For the text-containing cell, return its midpoint in (x, y) coordinate format. 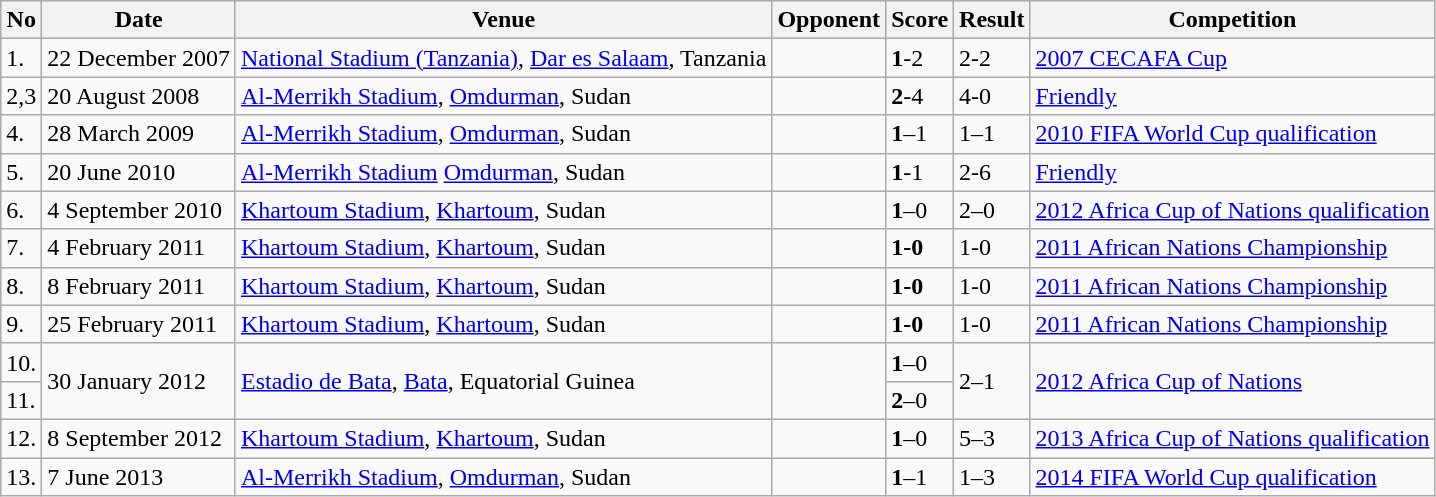
5–3 (992, 438)
2–1 (992, 381)
4. (22, 134)
Al-Merrikh Stadium Omdurman, Sudan (503, 172)
National Stadium (Tanzania), Dar es Salaam, Tanzania (503, 58)
Opponent (829, 20)
2-2 (992, 58)
1. (22, 58)
Result (992, 20)
No (22, 20)
2,3 (22, 96)
25 February 2011 (139, 324)
2-4 (920, 96)
5. (22, 172)
Score (920, 20)
Venue (503, 20)
4-0 (992, 96)
Competition (1232, 20)
2010 FIFA World Cup qualification (1232, 134)
30 January 2012 (139, 381)
12. (22, 438)
8 February 2011 (139, 286)
8. (22, 286)
10. (22, 362)
7. (22, 248)
2012 Africa Cup of Nations (1232, 381)
2-6 (992, 172)
2007 CECAFA Cup (1232, 58)
2013 Africa Cup of Nations qualification (1232, 438)
Date (139, 20)
8 September 2012 (139, 438)
Estadio de Bata, Bata, Equatorial Guinea (503, 381)
2012 Africa Cup of Nations qualification (1232, 210)
4 September 2010 (139, 210)
1–3 (992, 477)
1-2 (920, 58)
9. (22, 324)
28 March 2009 (139, 134)
6. (22, 210)
11. (22, 400)
20 August 2008 (139, 96)
7 June 2013 (139, 477)
22 December 2007 (139, 58)
13. (22, 477)
2014 FIFA World Cup qualification (1232, 477)
20 June 2010 (139, 172)
4 February 2011 (139, 248)
1-1 (920, 172)
